For the text-containing cell, return its midpoint in [X, Y] coordinate format. 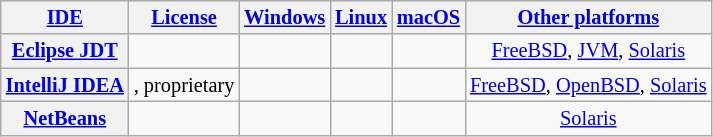
FreeBSD, OpenBSD, Solaris [588, 85]
FreeBSD, JVM, Solaris [588, 51]
, proprietary [184, 85]
Windows [284, 17]
IntelliJ IDEA [65, 85]
macOS [428, 17]
Other platforms [588, 17]
Eclipse JDT [65, 51]
IDE [65, 17]
License [184, 17]
Solaris [588, 118]
Linux [361, 17]
NetBeans [65, 118]
